Pinpoint the cell where the given text exists, returning its [X, Y] midpoint coordinate. 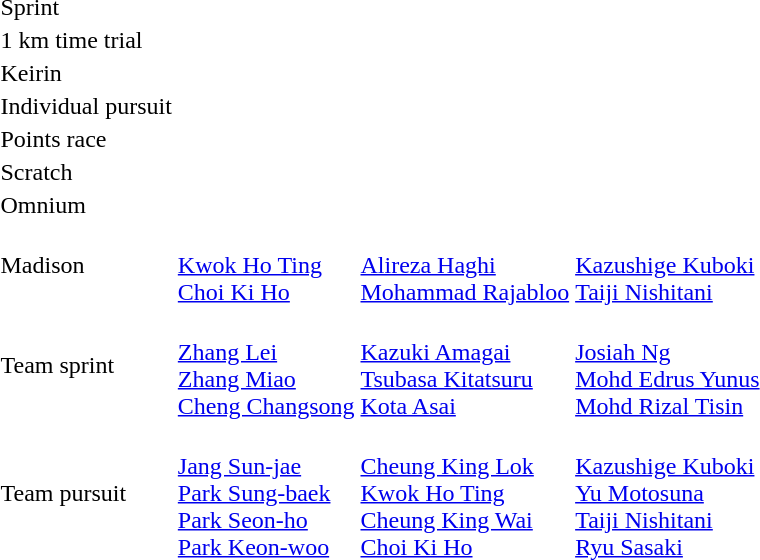
Zhang LeiZhang MiaoCheng Changsong [266, 366]
Alireza HaghiMohammad Rajabloo [465, 265]
Kazuki AmagaiTsubasa KitatsuruKota Asai [465, 366]
Kwok Ho TingChoi Ki Ho [266, 265]
